Locate the cell with the specified text and output its [x, y] center coordinate. 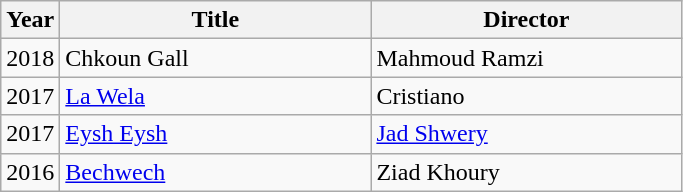
Cristiano [526, 96]
Bechwech [216, 172]
Director [526, 20]
La Wela [216, 96]
Eysh Eysh [216, 134]
Ziad Khoury [526, 172]
Year [30, 20]
Mahmoud Ramzi [526, 58]
2018 [30, 58]
Chkoun Gall [216, 58]
2016 [30, 172]
Jad Shwery [526, 134]
Title [216, 20]
